Provide the (x, y) coordinate of the cell's center where the given text is located.  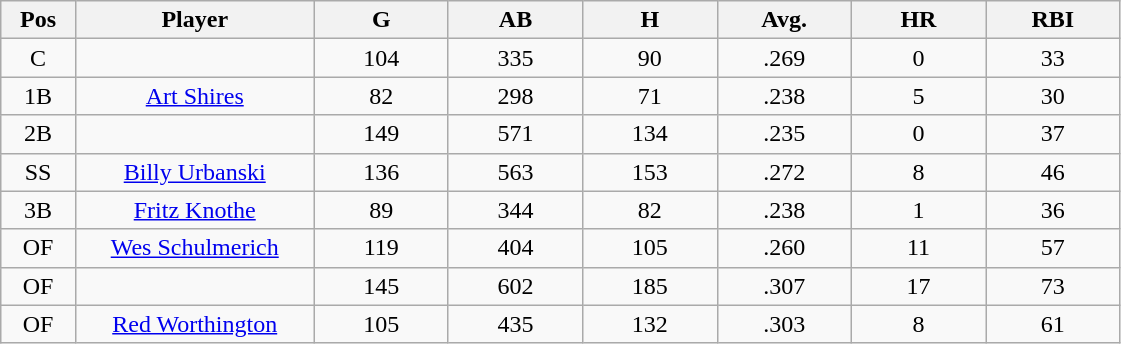
.269 (784, 58)
Fritz Knothe (194, 210)
119 (381, 248)
37 (1053, 134)
C (38, 58)
G (381, 20)
145 (381, 286)
71 (650, 96)
132 (650, 324)
Art Shires (194, 96)
Avg. (784, 20)
17 (918, 286)
571 (515, 134)
1 (918, 210)
149 (381, 134)
33 (1053, 58)
.260 (784, 248)
335 (515, 58)
Player (194, 20)
36 (1053, 210)
Billy Urbanski (194, 172)
Red Worthington (194, 324)
298 (515, 96)
.307 (784, 286)
RBI (1053, 20)
104 (381, 58)
602 (515, 286)
46 (1053, 172)
153 (650, 172)
Wes Schulmerich (194, 248)
563 (515, 172)
185 (650, 286)
SS (38, 172)
57 (1053, 248)
344 (515, 210)
61 (1053, 324)
.303 (784, 324)
435 (515, 324)
AB (515, 20)
H (650, 20)
136 (381, 172)
89 (381, 210)
90 (650, 58)
HR (918, 20)
11 (918, 248)
.272 (784, 172)
.235 (784, 134)
404 (515, 248)
3B (38, 210)
1B (38, 96)
73 (1053, 286)
134 (650, 134)
30 (1053, 96)
5 (918, 96)
2B (38, 134)
Pos (38, 20)
